From the cell containing the given text, extract its center point as [x, y] coordinate. 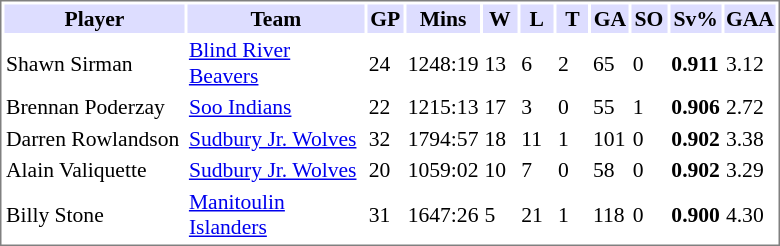
3.12 [750, 63]
101 [610, 138]
1647:26 [443, 215]
3.29 [750, 170]
SO [649, 18]
18 [500, 138]
7 [537, 170]
55 [610, 107]
Soo Indians [276, 107]
32 [385, 138]
T [573, 18]
13 [500, 63]
Manitoulin Islanders [276, 215]
1059:02 [443, 170]
GA [610, 18]
5 [500, 215]
1215:13 [443, 107]
11 [537, 138]
L [537, 18]
20 [385, 170]
Brennan Poderzay [94, 107]
58 [610, 170]
GAA [750, 18]
10 [500, 170]
Mins [443, 18]
3.38 [750, 138]
3 [537, 107]
0.900 [696, 215]
1794:57 [443, 138]
4.30 [750, 215]
0.911 [696, 63]
6 [537, 63]
24 [385, 63]
65 [610, 63]
118 [610, 215]
Team [276, 18]
0.906 [696, 107]
2 [573, 63]
1248:19 [443, 63]
Sv% [696, 18]
21 [537, 215]
Player [94, 18]
31 [385, 215]
22 [385, 107]
W [500, 18]
2.72 [750, 107]
GP [385, 18]
Billy Stone [94, 215]
Alain Valiquette [94, 170]
Blind River Beavers [276, 63]
17 [500, 107]
Darren Rowlandson [94, 138]
Shawn Sirman [94, 63]
